Capture the cell that displays the provided text and extract its (X, Y) central coordinate. 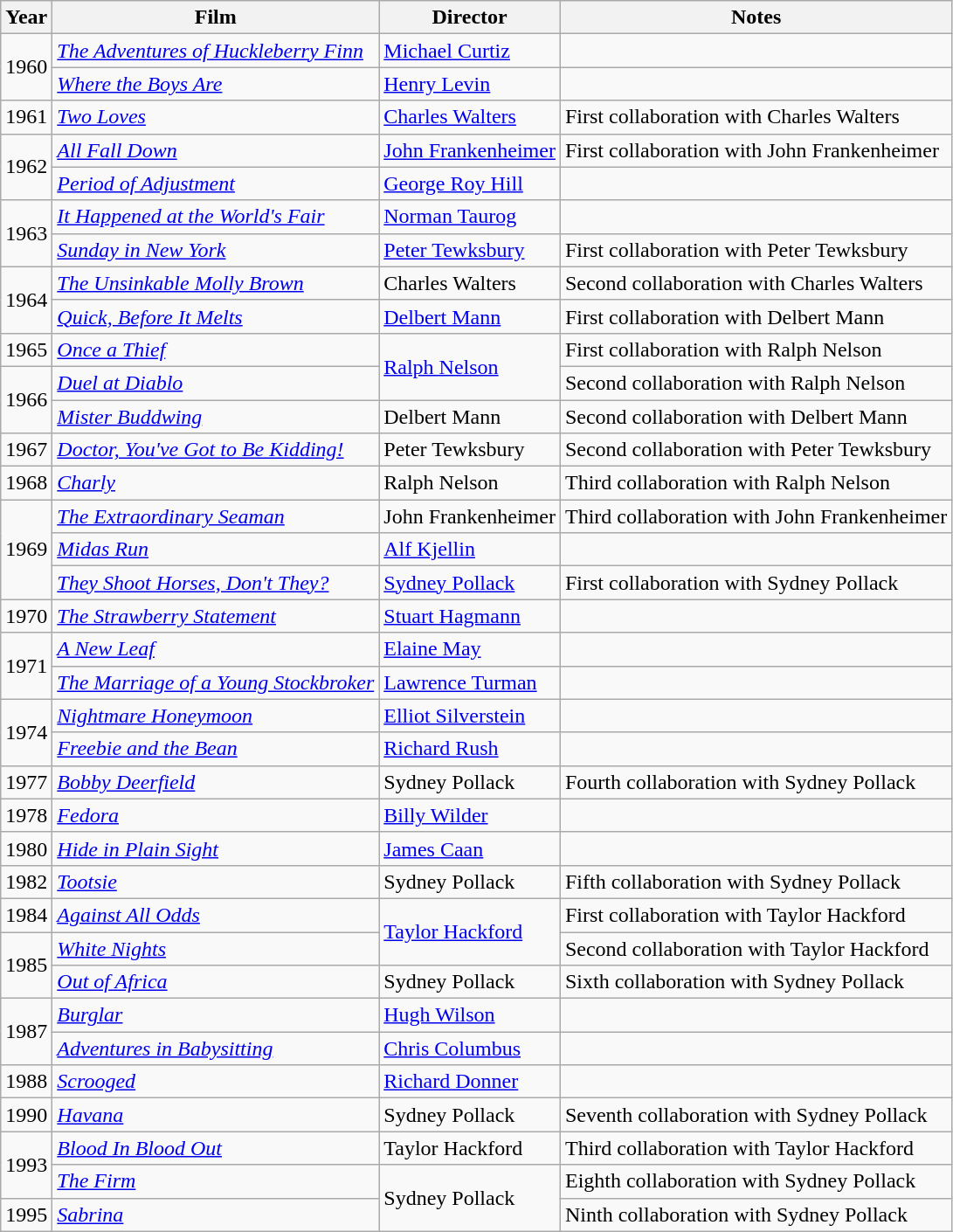
Nightmare Honeymoon (216, 716)
Second collaboration with Charles Walters (756, 283)
1982 (26, 882)
Duel at Diablo (216, 383)
Once a Thief (216, 350)
1961 (26, 117)
It Happened at the World's Fair (216, 217)
White Nights (216, 948)
1988 (26, 1082)
1970 (26, 616)
1964 (26, 300)
Third collaboration with Taylor Hackford (756, 1148)
1987 (26, 1032)
Two Loves (216, 117)
Tootsie (216, 882)
1962 (26, 167)
Freebie and the Bean (216, 749)
The Unsinkable Molly Brown (216, 283)
Richard Donner (470, 1082)
Adventures in Babysitting (216, 1049)
First collaboration with John Frankenheimer (756, 150)
Scrooged (216, 1082)
Out of Africa (216, 982)
Burglar (216, 1015)
Against All Odds (216, 915)
1993 (26, 1165)
Third collaboration with John Frankenheimer (756, 516)
Lawrence Turman (470, 682)
1963 (26, 233)
Eighth collaboration with Sydney Pollack (756, 1181)
Film (216, 17)
The Adventures of Huckleberry Finn (216, 51)
Hugh Wilson (470, 1015)
1990 (26, 1115)
Alf Kjellin (470, 550)
First collaboration with Delbert Mann (756, 316)
1995 (26, 1215)
Where the Boys Are (216, 84)
Elaine May (470, 649)
First collaboration with Ralph Nelson (756, 350)
They Shoot Horses, Don't They? (216, 583)
Blood In Blood Out (216, 1148)
1967 (26, 450)
James Caan (470, 848)
Fedora (216, 815)
Hide in Plain Sight (216, 848)
1969 (26, 550)
Second collaboration with Ralph Nelson (756, 383)
1968 (26, 483)
First collaboration with Taylor Hackford (756, 915)
1977 (26, 782)
Director (470, 17)
Period of Adjustment (216, 183)
Havana (216, 1115)
First collaboration with Charles Walters (756, 117)
All Fall Down (216, 150)
Notes (756, 17)
Third collaboration with Ralph Nelson (756, 483)
Quick, Before It Melts (216, 316)
A New Leaf (216, 649)
Bobby Deerfield (216, 782)
1966 (26, 399)
The Firm (216, 1181)
1971 (26, 666)
Billy Wilder (470, 815)
1980 (26, 848)
Norman Taurog (470, 217)
Second collaboration with Taylor Hackford (756, 948)
Year (26, 17)
Michael Curtiz (470, 51)
George Roy Hill (470, 183)
Fifth collaboration with Sydney Pollack (756, 882)
Fourth collaboration with Sydney Pollack (756, 782)
The Strawberry Statement (216, 616)
Ninth collaboration with Sydney Pollack (756, 1215)
Chris Columbus (470, 1049)
Second collaboration with Peter Tewksbury (756, 450)
Sunday in New York (216, 250)
Stuart Hagmann (470, 616)
The Marriage of a Young Stockbroker (216, 682)
1960 (26, 67)
The Extraordinary Seaman (216, 516)
Second collaboration with Delbert Mann (756, 417)
Mister Buddwing (216, 417)
1965 (26, 350)
Sixth collaboration with Sydney Pollack (756, 982)
Charly (216, 483)
Richard Rush (470, 749)
1974 (26, 732)
Elliot Silverstein (470, 716)
Midas Run (216, 550)
Sabrina (216, 1215)
First collaboration with Sydney Pollack (756, 583)
Seventh collaboration with Sydney Pollack (756, 1115)
1978 (26, 815)
1985 (26, 965)
Doctor, You've Got to Be Kidding! (216, 450)
Henry Levin (470, 84)
1984 (26, 915)
First collaboration with Peter Tewksbury (756, 250)
